Identify which cell holds the provided text, then report its [X, Y] central coordinate. 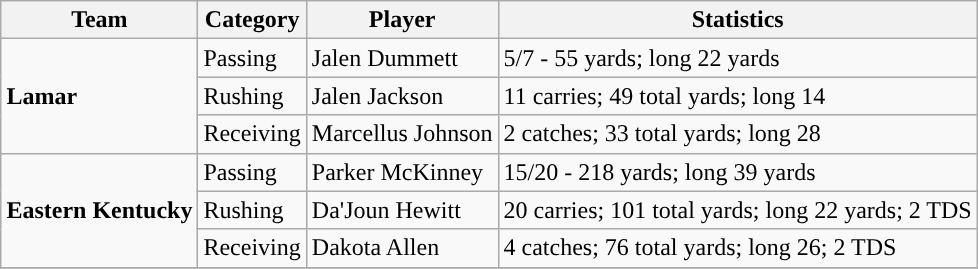
Jalen Dummett [402, 58]
Lamar [100, 96]
Da'Joun Hewitt [402, 210]
Marcellus Johnson [402, 134]
Category [252, 20]
Statistics [738, 20]
Parker McKinney [402, 172]
Player [402, 20]
2 catches; 33 total yards; long 28 [738, 134]
Jalen Jackson [402, 96]
5/7 - 55 yards; long 22 yards [738, 58]
4 catches; 76 total yards; long 26; 2 TDS [738, 248]
20 carries; 101 total yards; long 22 yards; 2 TDS [738, 210]
Dakota Allen [402, 248]
Eastern Kentucky [100, 210]
15/20 - 218 yards; long 39 yards [738, 172]
Team [100, 20]
11 carries; 49 total yards; long 14 [738, 96]
